Find where the given text appears and provide that cell's center as [x, y] coordinate. 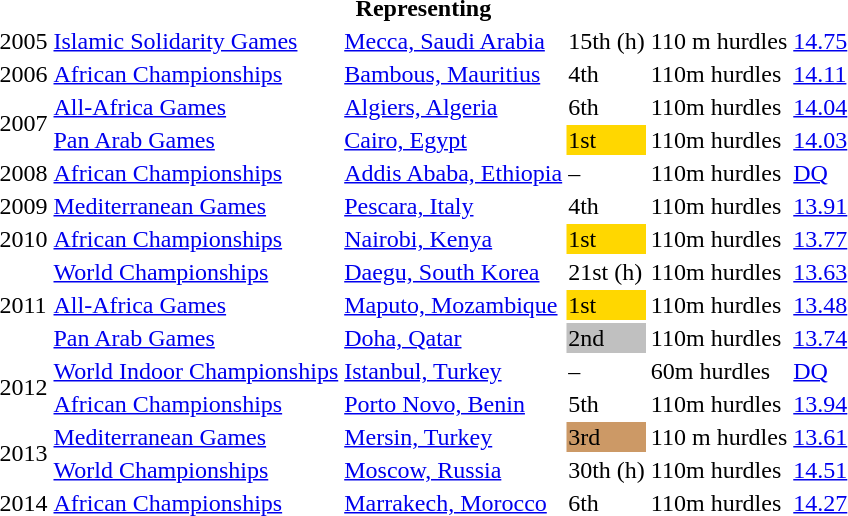
Addis Ababa, Ethiopia [454, 173]
Islamic Solidarity Games [196, 41]
Cairo, Egypt [454, 140]
Mersin, Turkey [454, 437]
Moscow, Russia [454, 470]
Daegu, South Korea [454, 272]
Nairobi, Kenya [454, 239]
Algiers, Algeria [454, 107]
3rd [607, 437]
Maputo, Mozambique [454, 305]
Doha, Qatar [454, 338]
Pescara, Italy [454, 206]
Mecca, Saudi Arabia [454, 41]
World Indoor Championships [196, 371]
2nd [607, 338]
Bambous, Mauritius [454, 74]
Istanbul, Turkey [454, 371]
5th [607, 404]
6th [607, 107]
30th (h) [607, 470]
21st (h) [607, 272]
Porto Novo, Benin [454, 404]
15th (h) [607, 41]
60m hurdles [718, 371]
